Determine the (x, y) coordinate at the center of the cell enclosing the given text.  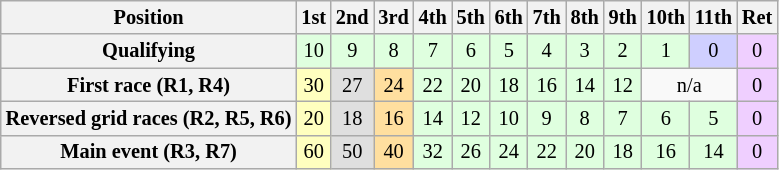
9th (623, 17)
Qualifying (149, 51)
n/a (690, 85)
3rd (394, 17)
Ret (757, 17)
First race (R1, R4) (149, 85)
27 (352, 85)
7th (547, 17)
2nd (352, 17)
30 (314, 85)
2 (623, 51)
11th (714, 17)
60 (314, 152)
26 (471, 152)
32 (433, 152)
1st (314, 17)
4 (547, 51)
10th (666, 17)
5th (471, 17)
1 (666, 51)
4th (433, 17)
50 (352, 152)
3 (585, 51)
Position (149, 17)
8th (585, 17)
Main event (R3, R7) (149, 152)
40 (394, 152)
Reversed grid races (R2, R5, R6) (149, 118)
6th (509, 17)
